Scan for the cell matching the given text and deliver its [X, Y] coordinate at center. 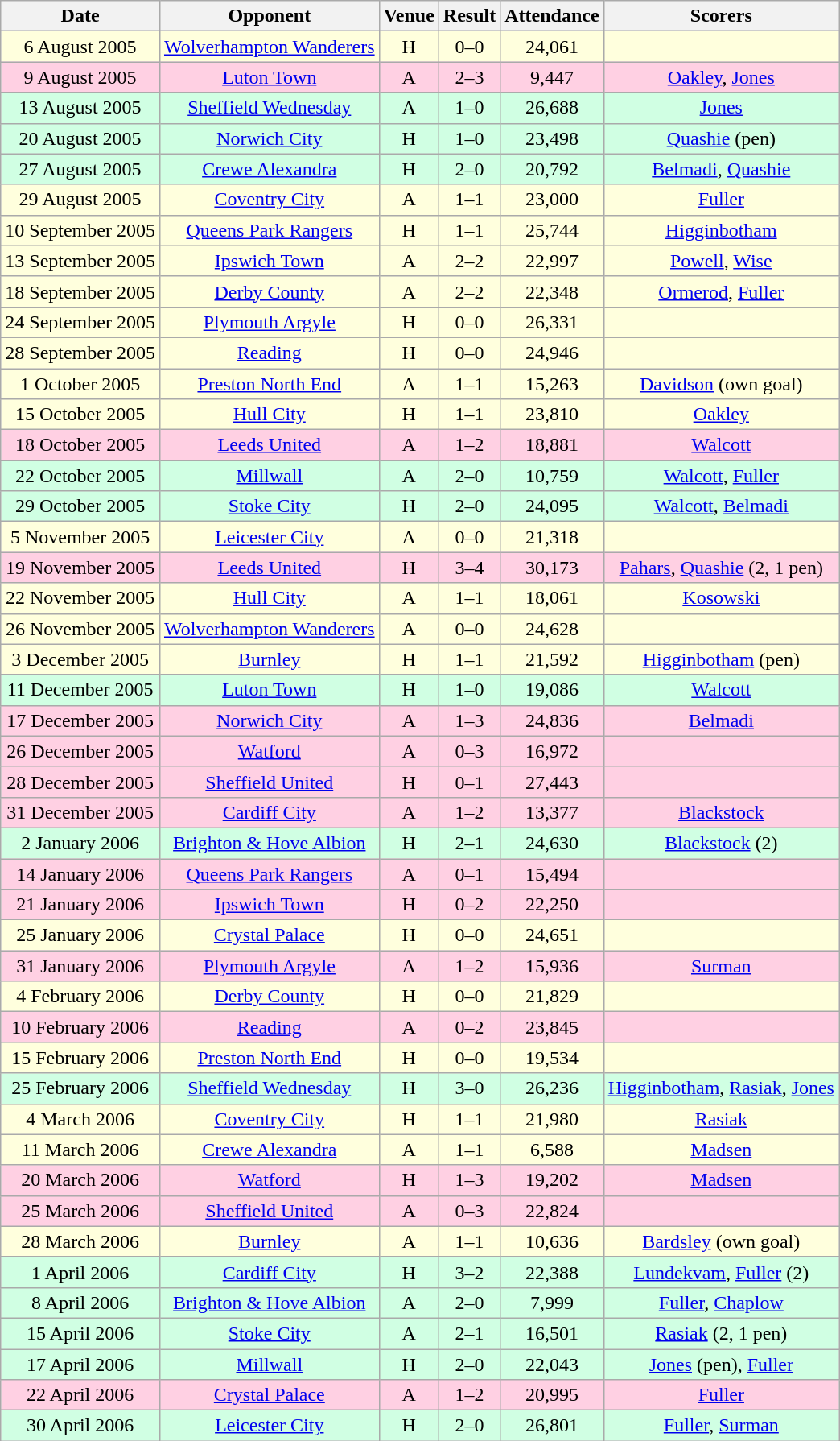
Blackstock (2) [721, 843]
6 August 2005 [80, 47]
26 December 2005 [80, 751]
25 February 2006 [80, 1088]
24,061 [552, 47]
23,810 [552, 415]
19,086 [552, 690]
10,636 [552, 1241]
30 April 2006 [80, 1426]
10,759 [552, 476]
22,824 [552, 1211]
22,388 [552, 1272]
26,688 [552, 108]
22,997 [552, 261]
Walcott, Fuller [721, 476]
Rasiak [721, 1119]
16,972 [552, 751]
Lundekvam, Fuller (2) [721, 1272]
Kosowski [721, 598]
Jones (pen), Fuller [721, 1365]
21,829 [552, 997]
Powell, Wise [721, 261]
23,000 [552, 200]
21,980 [552, 1119]
18,881 [552, 445]
3 December 2005 [80, 659]
28 September 2005 [80, 353]
28 December 2005 [80, 782]
23,498 [552, 138]
21,592 [552, 659]
15 October 2005 [80, 415]
Attendance [552, 16]
27 August 2005 [80, 169]
31 January 2006 [80, 966]
26 November 2005 [80, 629]
25 January 2006 [80, 935]
23,845 [552, 1027]
13,377 [552, 812]
Higginbotham, Rasiak, Jones [721, 1088]
22,348 [552, 291]
Blackstock [721, 812]
20 March 2006 [80, 1180]
Ormerod, Fuller [721, 291]
17 April 2006 [80, 1365]
21 January 2006 [80, 905]
18 September 2005 [80, 291]
11 December 2005 [80, 690]
14 January 2006 [80, 873]
Oakley [721, 415]
5 November 2005 [80, 537]
Rasiak (2, 1 pen) [721, 1333]
2–3 [469, 77]
13 August 2005 [80, 108]
9 August 2005 [80, 77]
10 September 2005 [80, 230]
3–2 [469, 1272]
Quashie (pen) [721, 138]
13 September 2005 [80, 261]
Date [80, 16]
26,801 [552, 1426]
19 November 2005 [80, 568]
Walcott, Belmadi [721, 506]
3–0 [469, 1088]
27,443 [552, 782]
Fuller, Surman [721, 1426]
20,995 [552, 1395]
22 October 2005 [80, 476]
29 October 2005 [80, 506]
1 October 2005 [80, 384]
22 November 2005 [80, 598]
2 January 2006 [80, 843]
6,588 [552, 1150]
20 August 2005 [80, 138]
19,534 [552, 1058]
Surman [721, 966]
29 August 2005 [80, 200]
24,095 [552, 506]
15 April 2006 [80, 1333]
17 December 2005 [80, 720]
20,792 [552, 169]
7,999 [552, 1303]
26,331 [552, 322]
Jones [721, 108]
Higginbotham [721, 230]
24,836 [552, 720]
Opponent [269, 16]
1 April 2006 [80, 1272]
Belmadi [721, 720]
Scorers [721, 16]
31 December 2005 [80, 812]
4 March 2006 [80, 1119]
9,447 [552, 77]
24,651 [552, 935]
15,936 [552, 966]
3–4 [469, 568]
Davidson (own goal) [721, 384]
25 March 2006 [80, 1211]
16,501 [552, 1333]
15,494 [552, 873]
30,173 [552, 568]
8 April 2006 [80, 1303]
18 October 2005 [80, 445]
22,043 [552, 1365]
21,318 [552, 537]
Result [469, 16]
24 September 2005 [80, 322]
Venue [409, 16]
Bardsley (own goal) [721, 1241]
19,202 [552, 1180]
15,263 [552, 384]
10 February 2006 [80, 1027]
4 February 2006 [80, 997]
Fuller, Chaplow [721, 1303]
22,250 [552, 905]
24,630 [552, 843]
Oakley, Jones [721, 77]
22 April 2006 [80, 1395]
24,946 [552, 353]
Pahars, Quashie (2, 1 pen) [721, 568]
25,744 [552, 230]
18,061 [552, 598]
11 March 2006 [80, 1150]
28 March 2006 [80, 1241]
15 February 2006 [80, 1058]
26,236 [552, 1088]
Higginbotham (pen) [721, 659]
24,628 [552, 629]
Belmadi, Quashie [721, 169]
